Pinpoint the cell where the given text exists, returning its [X, Y] midpoint coordinate. 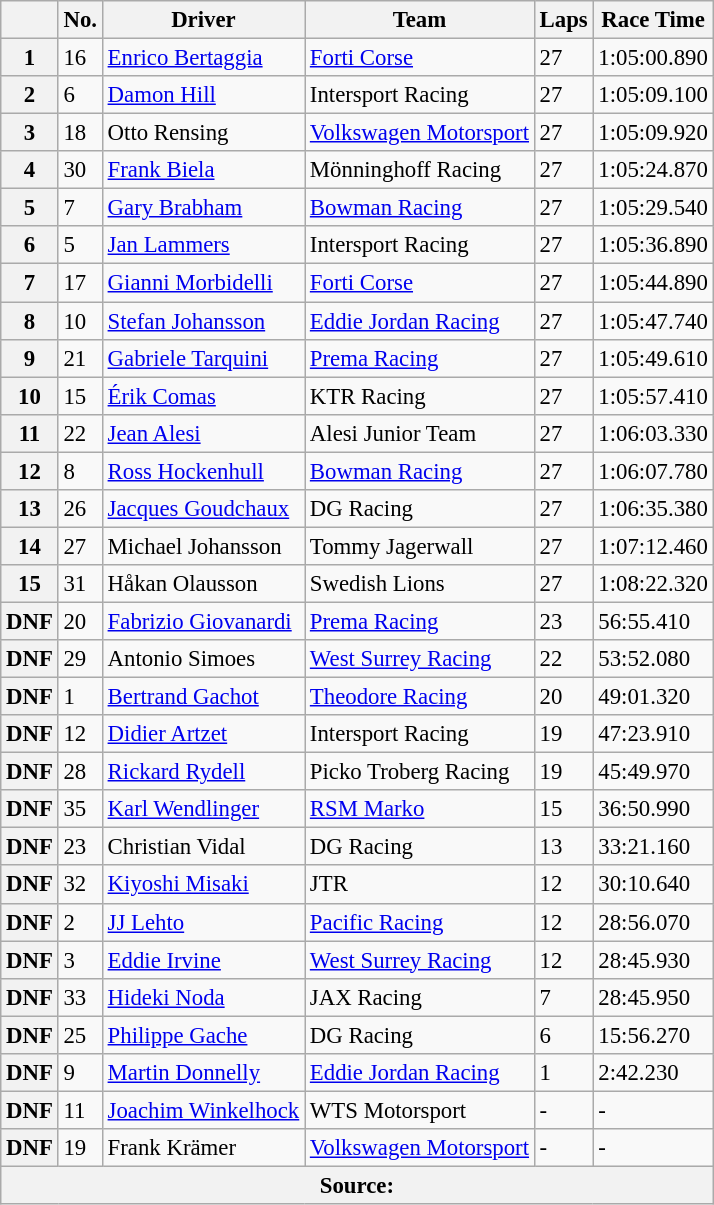
KTR Racing [420, 396]
Antonio Simoes [203, 659]
Bertrand Gachot [203, 697]
Race Time [653, 20]
Érik Comas [203, 396]
1:06:03.330 [653, 433]
Mönninghoff Racing [420, 170]
28 [80, 772]
1:05:49.610 [653, 358]
49:01.320 [653, 697]
RSM Marko [420, 809]
1:06:35.380 [653, 509]
14 [30, 546]
Source: [357, 1185]
1:07:12.460 [653, 546]
Ross Hockenhull [203, 471]
Frank Biela [203, 170]
4 [30, 170]
Jean Alesi [203, 433]
Jacques Goudchaux [203, 509]
Fabrizio Giovanardi [203, 621]
1:05:36.890 [653, 245]
1:05:24.870 [653, 170]
26 [80, 509]
Eddie Irvine [203, 960]
1:05:57.410 [653, 396]
Philippe Gache [203, 1035]
53:52.080 [653, 659]
18 [80, 133]
Alesi Junior Team [420, 433]
2:42.230 [653, 1073]
Rickard Rydell [203, 772]
21 [80, 358]
Karl Wendlinger [203, 809]
Frank Krämer [203, 1148]
Jan Lammers [203, 245]
29 [80, 659]
25 [80, 1035]
JAX Racing [420, 997]
45:49.970 [653, 772]
28:45.930 [653, 960]
Enrico Bertaggia [203, 58]
Driver [203, 20]
15:56.270 [653, 1035]
Laps [564, 20]
Kiyoshi Misaki [203, 885]
28:45.950 [653, 997]
No. [80, 20]
Joachim Winkelhock [203, 1110]
1:05:44.890 [653, 283]
JJ Lehto [203, 922]
1:05:09.100 [653, 95]
Gary Brabham [203, 208]
JTR [420, 885]
Martin Donnelly [203, 1073]
1:05:29.540 [653, 208]
1:05:00.890 [653, 58]
Damon Hill [203, 95]
30 [80, 170]
56:55.410 [653, 621]
Gabriele Tarquini [203, 358]
Didier Artzet [203, 734]
1:05:47.740 [653, 321]
WTS Motorsport [420, 1110]
Swedish Lions [420, 584]
Picko Troberg Racing [420, 772]
1:05:09.920 [653, 133]
Theodore Racing [420, 697]
Stefan Johansson [203, 321]
Hideki Noda [203, 997]
47:23.910 [653, 734]
31 [80, 584]
Team [420, 20]
17 [80, 283]
33:21.160 [653, 847]
1:06:07.780 [653, 471]
Gianni Morbidelli [203, 283]
Håkan Olausson [203, 584]
36:50.990 [653, 809]
35 [80, 809]
Tommy Jagerwall [420, 546]
30:10.640 [653, 885]
32 [80, 885]
33 [80, 997]
28:56.070 [653, 922]
16 [80, 58]
Otto Rensing [203, 133]
Pacific Racing [420, 922]
1:08:22.320 [653, 584]
Michael Johansson [203, 546]
Christian Vidal [203, 847]
